Output the [x, y] coordinate of the center of the cell containing the given text.  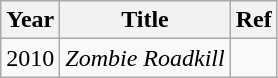
Ref [254, 20]
Year [30, 20]
Title [145, 20]
2010 [30, 58]
Zombie Roadkill [145, 58]
